Output the (x, y) coordinate of the center of the cell containing the given text.  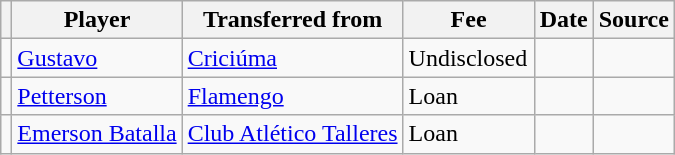
Player (97, 20)
Petterson (97, 96)
Emerson Batalla (97, 134)
Club Atlético Talleres (292, 134)
Undisclosed (468, 58)
Source (634, 20)
Fee (468, 20)
Gustavo (97, 58)
Date (564, 20)
Transferred from (292, 20)
Flamengo (292, 96)
Criciúma (292, 58)
